Find where the given text appears and provide that cell's center as (X, Y) coordinate. 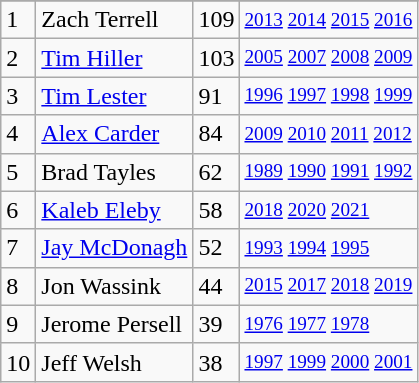
1989 1990 1991 1992 (328, 172)
2018 2020 2021 (328, 210)
Tim Hiller (114, 58)
1 (18, 20)
5 (18, 172)
8 (18, 286)
3 (18, 96)
62 (216, 172)
58 (216, 210)
Zach Terrell (114, 20)
10 (18, 362)
1993 1994 1995 (328, 248)
4 (18, 134)
6 (18, 210)
Jon Wassink (114, 286)
Alex Carder (114, 134)
1997 1999 2000 2001 (328, 362)
2005 2007 2008 2009 (328, 58)
7 (18, 248)
39 (216, 324)
84 (216, 134)
1996 1997 1998 1999 (328, 96)
91 (216, 96)
1976 1977 1978 (328, 324)
2013 2014 2015 2016 (328, 20)
Kaleb Eleby (114, 210)
44 (216, 286)
109 (216, 20)
38 (216, 362)
2 (18, 58)
Tim Lester (114, 96)
103 (216, 58)
9 (18, 324)
52 (216, 248)
2015 2017 2018 2019 (328, 286)
Jeff Welsh (114, 362)
Jerome Persell (114, 324)
2009 2010 2011 2012 (328, 134)
Jay McDonagh (114, 248)
Brad Tayles (114, 172)
